Search for the cell housing the specified text and yield its (X, Y) center coordinate. 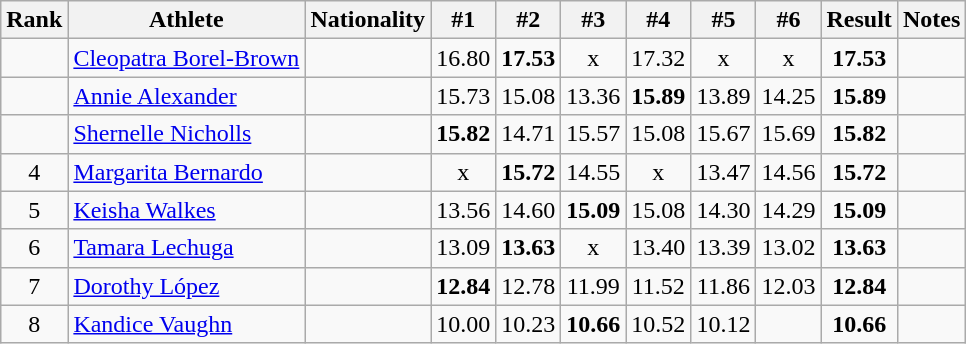
13.56 (464, 210)
Rank (34, 20)
14.29 (788, 210)
7 (34, 286)
15.69 (788, 134)
13.39 (724, 248)
13.36 (594, 96)
Result (859, 20)
#2 (528, 20)
14.71 (528, 134)
#3 (594, 20)
12.78 (528, 286)
14.56 (788, 172)
10.12 (724, 324)
14.25 (788, 96)
Dorothy López (186, 286)
15.67 (724, 134)
10.52 (658, 324)
Annie Alexander (186, 96)
4 (34, 172)
12.03 (788, 286)
Kandice Vaughn (186, 324)
14.55 (594, 172)
11.99 (594, 286)
#5 (724, 20)
#4 (658, 20)
Shernelle Nicholls (186, 134)
13.89 (724, 96)
10.23 (528, 324)
Nationality (368, 20)
14.30 (724, 210)
Notes (931, 20)
13.02 (788, 248)
Tamara Lechuga (186, 248)
15.57 (594, 134)
13.47 (724, 172)
16.80 (464, 58)
14.60 (528, 210)
10.00 (464, 324)
Cleopatra Borel-Brown (186, 58)
13.09 (464, 248)
6 (34, 248)
Margarita Bernardo (186, 172)
#1 (464, 20)
8 (34, 324)
11.86 (724, 286)
13.40 (658, 248)
Athlete (186, 20)
15.73 (464, 96)
#6 (788, 20)
5 (34, 210)
11.52 (658, 286)
17.32 (658, 58)
Keisha Walkes (186, 210)
